Provide the [x, y] coordinate of the cell's center where the given text is located.  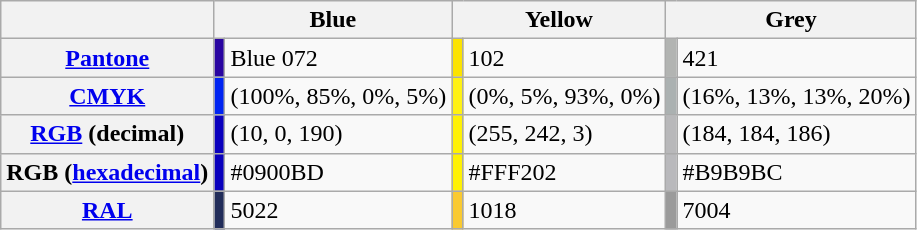
(10, 0, 190) [338, 134]
5022 [338, 210]
CMYK [108, 96]
102 [564, 58]
(100%, 85%, 0%, 5%) [338, 96]
#FFF202 [564, 172]
Grey [791, 20]
#B9B9BC [796, 172]
(0%, 5%, 93%, 0%) [564, 96]
1018 [564, 210]
Blue 072 [338, 58]
Blue [333, 20]
(255, 242, 3) [564, 134]
421 [796, 58]
RGB (decimal) [108, 134]
Yellow [559, 20]
RGB (hexadecimal) [108, 172]
7004 [796, 210]
Pantone [108, 58]
RAL [108, 210]
(16%, 13%, 13%, 20%) [796, 96]
#0900BD [338, 172]
(184, 184, 186) [796, 134]
